Return the [X, Y] coordinate for the center point of the cell that contains the specified text.  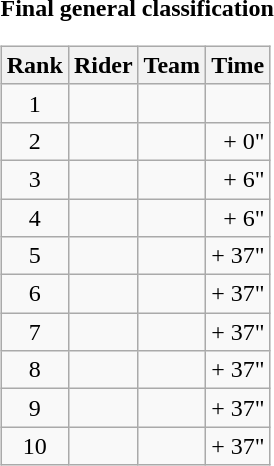
2 [34, 141]
7 [34, 332]
Time [238, 65]
+ 0" [238, 141]
Rank [34, 65]
4 [34, 217]
1 [34, 103]
10 [34, 446]
6 [34, 294]
3 [34, 179]
Team [172, 65]
Rider [103, 65]
9 [34, 408]
5 [34, 256]
8 [34, 370]
